Provide the [X, Y] coordinate of the cell's center where the given text is located.  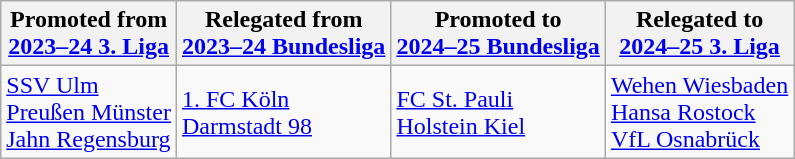
1. FC KölnDarmstadt 98 [283, 112]
SSV UlmPreußen MünsterJahn Regensburg [89, 112]
Wehen WiesbadenHansa RostockVfL Osnabrück [699, 112]
Promoted to2024–25 Bundesliga [498, 34]
Promoted from2023–24 3. Liga [89, 34]
Relegated from2023–24 Bundesliga [283, 34]
FC St. PauliHolstein Kiel [498, 112]
Relegated to2024–25 3. Liga [699, 34]
